From the cell containing the given text, extract its center point as (X, Y) coordinate. 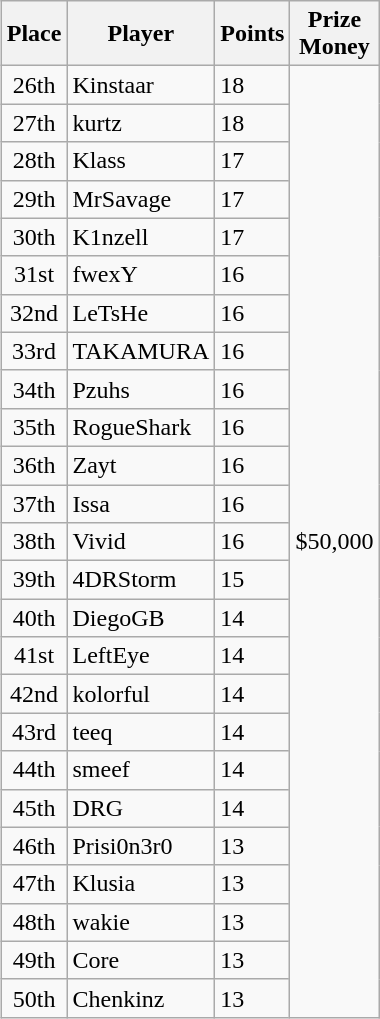
4DRStorm (141, 580)
26th (34, 85)
Prize Money (334, 34)
29th (34, 199)
K1nzell (141, 237)
smeef (141, 770)
Player (141, 34)
Place (34, 34)
Klass (141, 161)
Chenkinz (141, 998)
Prisi0n3r0 (141, 846)
33rd (34, 351)
35th (34, 427)
42nd (34, 694)
Issa (141, 503)
Core (141, 960)
30th (34, 237)
kurtz (141, 123)
fwexY (141, 275)
28th (34, 161)
49th (34, 960)
45th (34, 808)
32nd (34, 313)
34th (34, 389)
LeTsHe (141, 313)
teeq (141, 732)
Kinstaar (141, 85)
Points (252, 34)
LeftEye (141, 656)
31st (34, 275)
Klusia (141, 884)
46th (34, 846)
36th (34, 465)
44th (34, 770)
40th (34, 618)
wakie (141, 922)
kolorful (141, 694)
43rd (34, 732)
39th (34, 580)
RogueShark (141, 427)
$50,000 (334, 542)
38th (34, 542)
DRG (141, 808)
37th (34, 503)
41st (34, 656)
MrSavage (141, 199)
Vivid (141, 542)
47th (34, 884)
27th (34, 123)
DiegoGB (141, 618)
48th (34, 922)
50th (34, 998)
Zayt (141, 465)
Pzuhs (141, 389)
TAKAMURA (141, 351)
15 (252, 580)
